Scan for the cell matching the given text and deliver its (x, y) coordinate at center. 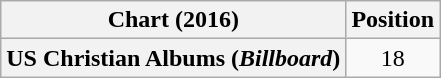
18 (393, 58)
Position (393, 20)
Chart (2016) (174, 20)
US Christian Albums (Billboard) (174, 58)
